Find where the given text appears and provide that cell's center as (X, Y) coordinate. 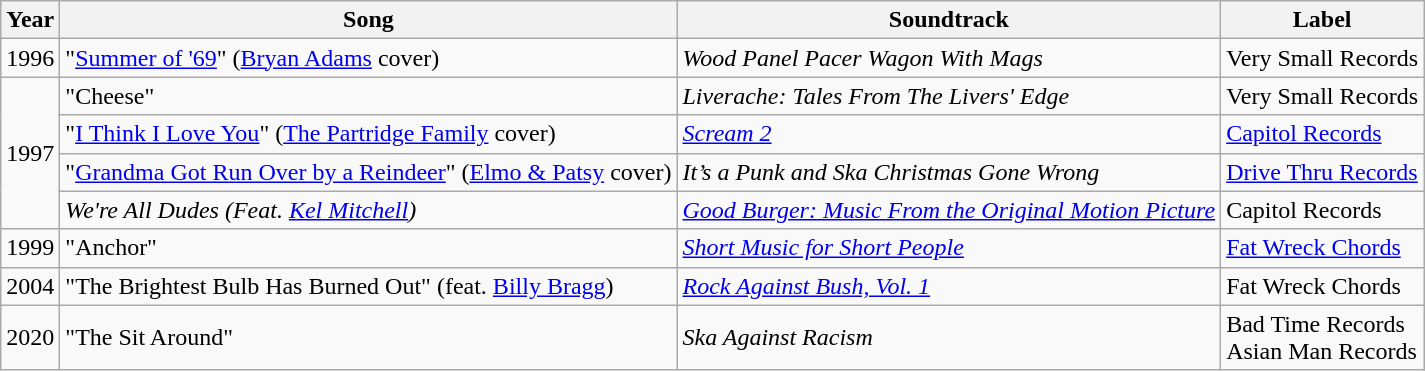
Drive Thru Records (1322, 172)
Liverache: Tales From The Livers' Edge (949, 96)
Good Burger: Music From the Original Motion Picture (949, 210)
"I Think I Love You" (The Partridge Family cover) (368, 134)
1997 (30, 153)
We're All Dudes (Feat. Kel Mitchell) (368, 210)
"The Brightest Bulb Has Burned Out" (feat. Billy Bragg) (368, 286)
"Summer of '69" (Bryan Adams cover) (368, 58)
"The Sit Around" (368, 338)
It’s a Punk and Ska Christmas Gone Wrong (949, 172)
"Anchor" (368, 248)
Scream 2 (949, 134)
Year (30, 20)
1999 (30, 248)
Soundtrack (949, 20)
Label (1322, 20)
Song (368, 20)
Rock Against Bush, Vol. 1 (949, 286)
2020 (30, 338)
Bad Time RecordsAsian Man Records (1322, 338)
1996 (30, 58)
"Cheese" (368, 96)
"Grandma Got Run Over by a Reindeer" (Elmo & Patsy cover) (368, 172)
Wood Panel Pacer Wagon With Mags (949, 58)
2004 (30, 286)
Short Music for Short People (949, 248)
Ska Against Racism (949, 338)
